For the text-containing cell, return its midpoint in [X, Y] coordinate format. 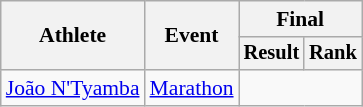
Event [192, 36]
Rank [333, 54]
Result [272, 54]
João N'Tyamba [73, 88]
Athlete [73, 36]
Marathon [192, 88]
Final [300, 19]
